Extract the [X, Y] coordinate from the center of the cell holding the provided text.  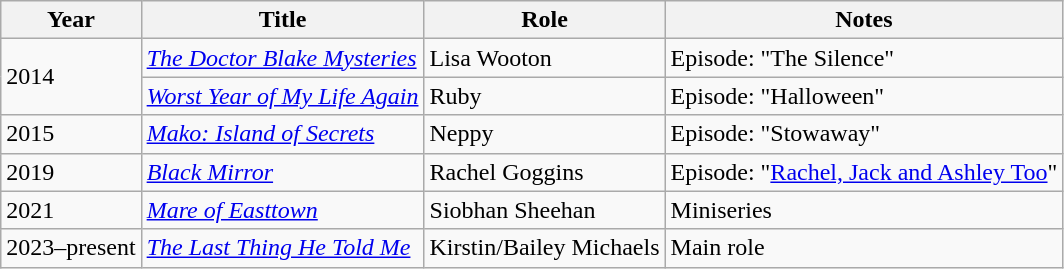
Notes [864, 20]
Episode: "Halloween" [864, 96]
Episode: "The Silence" [864, 58]
Title [282, 20]
Rachel Goggins [544, 172]
Role [544, 20]
Lisa Wooton [544, 58]
Mare of Easttown [282, 210]
2014 [71, 77]
Ruby [544, 96]
The Doctor Blake Mysteries [282, 58]
Miniseries [864, 210]
2023–present [71, 248]
Mako: Island of Secrets [282, 134]
Neppy [544, 134]
Year [71, 20]
Black Mirror [282, 172]
Worst Year of My Life Again [282, 96]
The Last Thing He Told Me [282, 248]
2015 [71, 134]
Siobhan Sheehan [544, 210]
Episode: "Rachel, Jack and Ashley Too" [864, 172]
Main role [864, 248]
Episode: "Stowaway" [864, 134]
2021 [71, 210]
2019 [71, 172]
Kirstin/Bailey Michaels [544, 248]
